Return the (x, y) coordinate for the center point of the cell that contains the specified text.  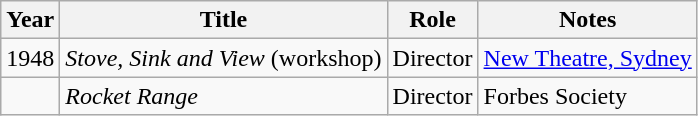
Forbes Society (588, 96)
Role (432, 20)
Title (224, 20)
Stove, Sink and View (workshop) (224, 58)
Notes (588, 20)
Rocket Range (224, 96)
Year (30, 20)
New Theatre, Sydney (588, 58)
1948 (30, 58)
